Search for the cell housing the specified text and yield its (X, Y) center coordinate. 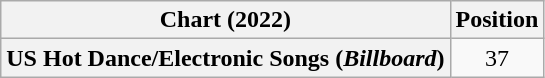
Chart (2022) (226, 20)
37 (497, 58)
US Hot Dance/Electronic Songs (Billboard) (226, 58)
Position (497, 20)
